Provide the (x, y) coordinate of the cell's center where the given text is located.  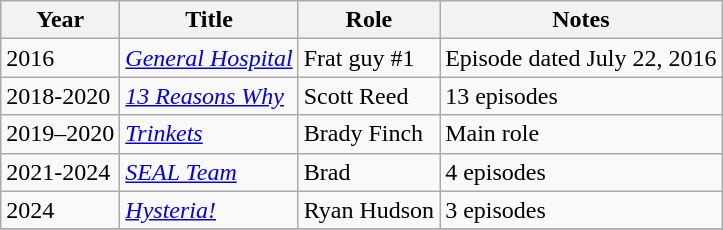
Episode dated July 22, 2016 (581, 58)
SEAL Team (209, 172)
Notes (581, 20)
Hysteria! (209, 210)
Brad (368, 172)
3 episodes (581, 210)
13 episodes (581, 96)
13 Reasons Why (209, 96)
Main role (581, 134)
2016 (60, 58)
2021-2024 (60, 172)
2024 (60, 210)
Role (368, 20)
Title (209, 20)
General Hospital (209, 58)
4 episodes (581, 172)
2018-2020 (60, 96)
2019–2020 (60, 134)
Trinkets (209, 134)
Ryan Hudson (368, 210)
Frat guy #1 (368, 58)
Scott Reed (368, 96)
Year (60, 20)
Brady Finch (368, 134)
